Detect which cell encompasses the target text, then output its [X, Y] center coordinate. 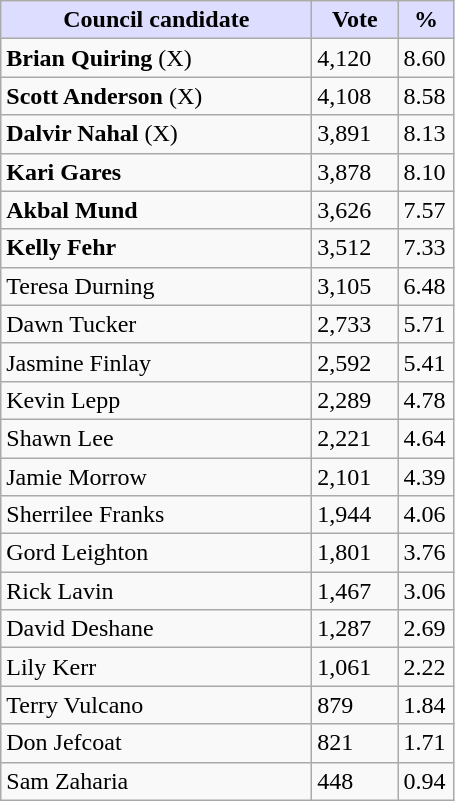
8.13 [426, 134]
David Deshane [156, 629]
Rick Lavin [156, 591]
8.58 [426, 96]
1,944 [355, 515]
5.71 [426, 324]
2,101 [355, 477]
2,592 [355, 362]
Kevin Lepp [156, 400]
Shawn Lee [156, 438]
Dawn Tucker [156, 324]
5.41 [426, 362]
Akbal Mund [156, 210]
1,061 [355, 667]
4.39 [426, 477]
3,626 [355, 210]
1,801 [355, 553]
Vote [355, 20]
3,891 [355, 134]
2.69 [426, 629]
Terry Vulcano [156, 705]
% [426, 20]
1.71 [426, 743]
Council candidate [156, 20]
4,120 [355, 58]
4.78 [426, 400]
Scott Anderson (X) [156, 96]
879 [355, 705]
Lily Kerr [156, 667]
3,512 [355, 248]
8.60 [426, 58]
448 [355, 781]
3,878 [355, 172]
Jamie Morrow [156, 477]
Gord Leighton [156, 553]
Jasmine Finlay [156, 362]
1.84 [426, 705]
Brian Quiring (X) [156, 58]
Sherrilee Franks [156, 515]
7.33 [426, 248]
1,467 [355, 591]
2.22 [426, 667]
6.48 [426, 286]
2,289 [355, 400]
0.94 [426, 781]
4.64 [426, 438]
821 [355, 743]
Kelly Fehr [156, 248]
3,105 [355, 286]
Don Jefcoat [156, 743]
Sam Zaharia [156, 781]
3.76 [426, 553]
Dalvir Nahal (X) [156, 134]
Teresa Durning [156, 286]
4,108 [355, 96]
4.06 [426, 515]
Kari Gares [156, 172]
7.57 [426, 210]
1,287 [355, 629]
2,221 [355, 438]
2,733 [355, 324]
8.10 [426, 172]
3.06 [426, 591]
